Extract the (X, Y) coordinate from the center of the cell holding the provided text.  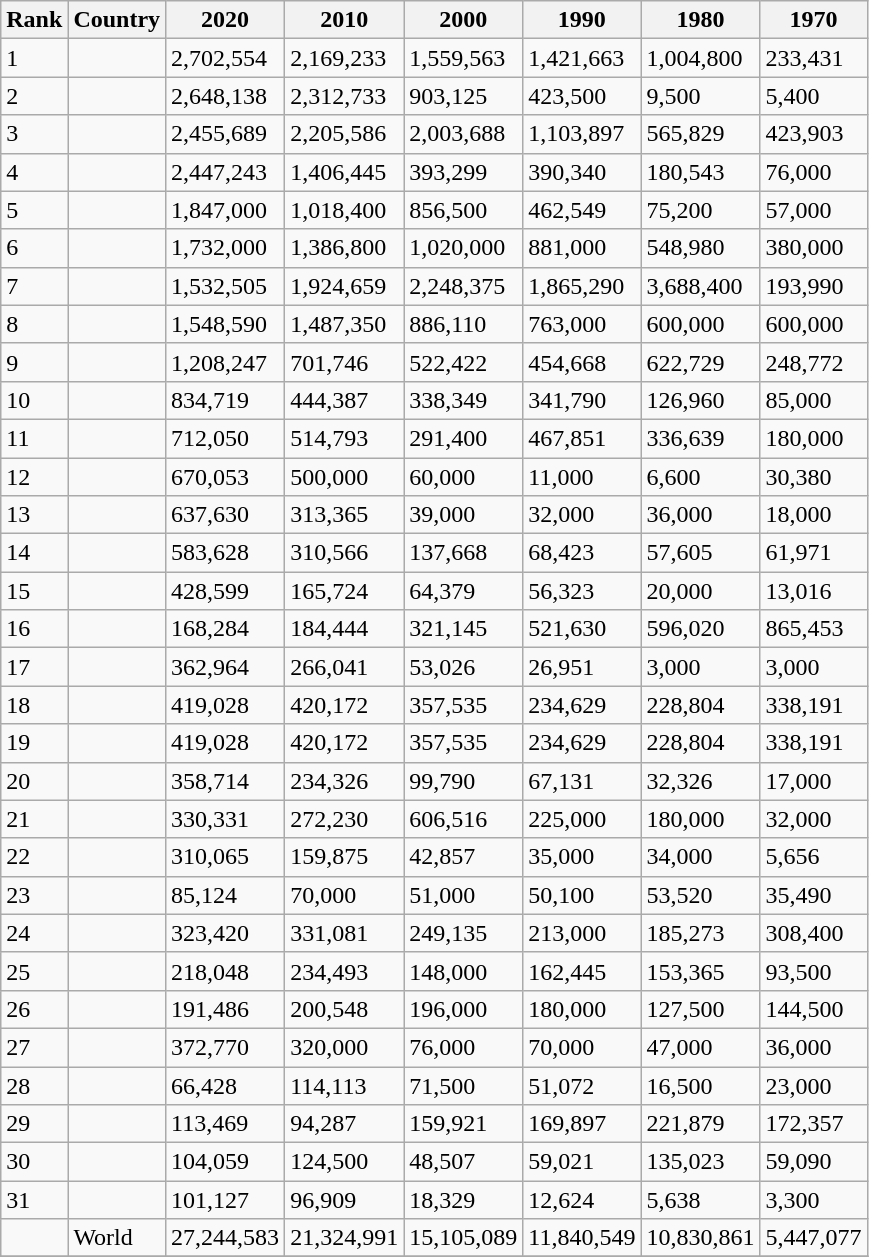
1,004,800 (700, 58)
225,000 (582, 819)
266,041 (344, 667)
865,453 (814, 629)
2,003,688 (464, 134)
196,000 (464, 1009)
1,732,000 (226, 248)
127,500 (700, 1009)
2,702,554 (226, 58)
53,520 (700, 895)
22 (34, 857)
2,169,233 (344, 58)
881,000 (582, 248)
1,020,000 (464, 248)
26,951 (582, 667)
213,000 (582, 933)
17 (34, 667)
75,200 (700, 210)
20,000 (700, 591)
548,980 (700, 248)
313,365 (344, 515)
185,273 (700, 933)
184,444 (344, 629)
57,605 (700, 553)
25 (34, 971)
10 (34, 400)
4 (34, 172)
11,000 (582, 477)
462,549 (582, 210)
372,770 (226, 1047)
24 (34, 933)
514,793 (344, 438)
1,386,800 (344, 248)
444,387 (344, 400)
2000 (464, 20)
3,300 (814, 1200)
15,105,089 (464, 1238)
234,326 (344, 781)
701,746 (344, 362)
68,423 (582, 553)
320,000 (344, 1047)
169,897 (582, 1124)
1,208,247 (226, 362)
358,714 (226, 781)
9 (34, 362)
8 (34, 324)
30,380 (814, 477)
454,668 (582, 362)
291,400 (464, 438)
637,630 (226, 515)
28 (34, 1085)
159,875 (344, 857)
393,299 (464, 172)
124,500 (344, 1162)
Rank (34, 20)
249,135 (464, 933)
27 (34, 1047)
1,559,563 (464, 58)
886,110 (464, 324)
21,324,991 (344, 1238)
14 (34, 553)
World (117, 1238)
856,500 (464, 210)
144,500 (814, 1009)
27,244,583 (226, 1238)
1,018,400 (344, 210)
2,312,733 (344, 96)
93,500 (814, 971)
26 (34, 1009)
64,379 (464, 591)
96,909 (344, 1200)
13 (34, 515)
323,420 (226, 933)
104,059 (226, 1162)
153,365 (700, 971)
763,000 (582, 324)
221,879 (700, 1124)
31 (34, 1200)
18,329 (464, 1200)
390,340 (582, 172)
9,500 (700, 96)
500,000 (344, 477)
565,829 (700, 134)
1990 (582, 20)
51,072 (582, 1085)
321,145 (464, 629)
180,543 (700, 172)
66,428 (226, 1085)
1,421,663 (582, 58)
380,000 (814, 248)
35,490 (814, 895)
200,548 (344, 1009)
59,021 (582, 1162)
670,053 (226, 477)
53,026 (464, 667)
191,486 (226, 1009)
165,724 (344, 591)
60,000 (464, 477)
30 (34, 1162)
310,566 (344, 553)
341,790 (582, 400)
2 (34, 96)
1 (34, 58)
423,500 (582, 96)
522,422 (464, 362)
1,406,445 (344, 172)
35,000 (582, 857)
218,048 (226, 971)
2,248,375 (464, 286)
7 (34, 286)
5 (34, 210)
248,772 (814, 362)
113,469 (226, 1124)
19 (34, 743)
39,000 (464, 515)
234,493 (344, 971)
521,630 (582, 629)
85,124 (226, 895)
48,507 (464, 1162)
1980 (700, 20)
1,103,897 (582, 134)
135,023 (700, 1162)
330,331 (226, 819)
10,830,861 (700, 1238)
168,284 (226, 629)
622,729 (700, 362)
23,000 (814, 1085)
2020 (226, 20)
51,000 (464, 895)
50,100 (582, 895)
5,400 (814, 96)
11 (34, 438)
2,205,586 (344, 134)
233,431 (814, 58)
6,600 (700, 477)
85,000 (814, 400)
338,349 (464, 400)
13,016 (814, 591)
428,599 (226, 591)
57,000 (814, 210)
310,065 (226, 857)
12,624 (582, 1200)
162,445 (582, 971)
1,548,590 (226, 324)
137,668 (464, 553)
172,357 (814, 1124)
606,516 (464, 819)
159,921 (464, 1124)
2010 (344, 20)
834,719 (226, 400)
423,903 (814, 134)
1,847,000 (226, 210)
114,113 (344, 1085)
1,487,350 (344, 324)
308,400 (814, 933)
47,000 (700, 1047)
148,000 (464, 971)
29 (34, 1124)
1,865,290 (582, 286)
17,000 (814, 781)
12 (34, 477)
903,125 (464, 96)
18 (34, 705)
272,230 (344, 819)
23 (34, 895)
3 (34, 134)
99,790 (464, 781)
94,287 (344, 1124)
3,688,400 (700, 286)
1,924,659 (344, 286)
1970 (814, 20)
32,326 (700, 781)
34,000 (700, 857)
16,500 (700, 1085)
59,090 (814, 1162)
42,857 (464, 857)
67,131 (582, 781)
6 (34, 248)
5,447,077 (814, 1238)
71,500 (464, 1085)
596,020 (700, 629)
61,971 (814, 553)
467,851 (582, 438)
2,648,138 (226, 96)
193,990 (814, 286)
5,638 (700, 1200)
16 (34, 629)
56,323 (582, 591)
1,532,505 (226, 286)
15 (34, 591)
11,840,549 (582, 1238)
126,960 (700, 400)
583,628 (226, 553)
5,656 (814, 857)
20 (34, 781)
21 (34, 819)
101,127 (226, 1200)
18,000 (814, 515)
Country (117, 20)
331,081 (344, 933)
362,964 (226, 667)
712,050 (226, 438)
2,447,243 (226, 172)
336,639 (700, 438)
2,455,689 (226, 134)
